Return [X, Y] of the center of cell containing provided text 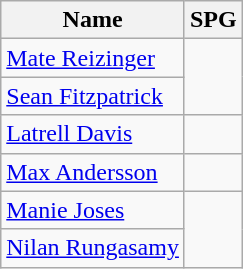
Latrell Davis [93, 134]
Nilan Rungasamy [93, 248]
Manie Joses [93, 210]
Mate Reizinger [93, 58]
Max Andersson [93, 172]
Name [93, 20]
SPG [213, 20]
Sean Fitzpatrick [93, 96]
